Capture the cell that displays the provided text and extract its (X, Y) central coordinate. 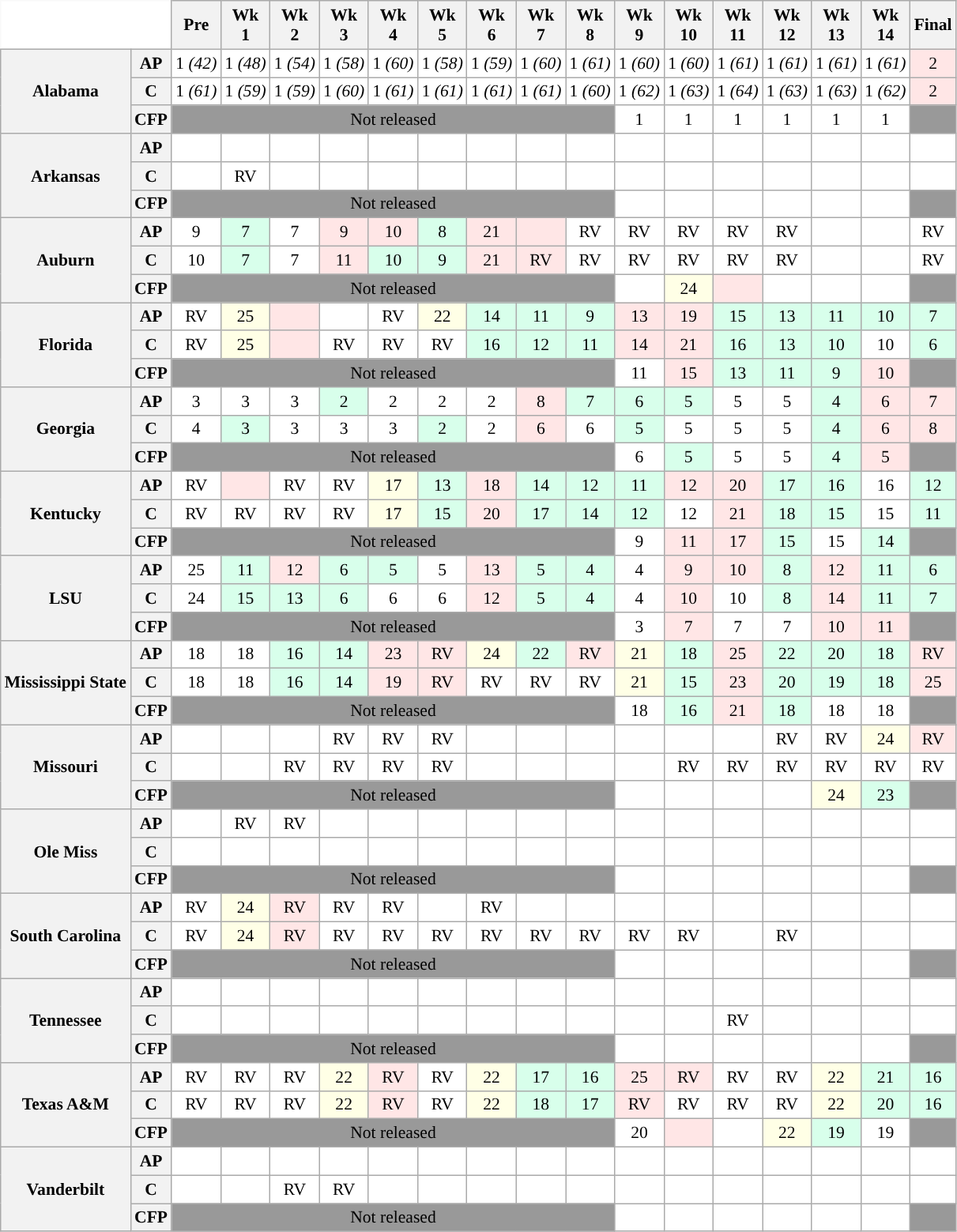
Wk6 (492, 25)
Florida (66, 345)
Alabama (66, 92)
Pre (196, 25)
Kentucky (66, 514)
Wk10 (688, 25)
South Carolina (66, 936)
Wk7 (541, 25)
1 (48) (245, 63)
1 (42) (196, 63)
Wk5 (443, 25)
Wk14 (885, 25)
Wk2 (295, 25)
Ole Miss (66, 852)
Mississippi State (66, 683)
Arkansas (66, 175)
Wk4 (393, 25)
LSU (66, 599)
Georgia (66, 430)
Missouri (66, 767)
Auburn (66, 261)
Texas A&M (66, 1105)
Tennessee (66, 1021)
1 (54) (295, 63)
Final (933, 25)
Wk8 (590, 25)
Wk12 (787, 25)
Wk1 (245, 25)
1 (64) (737, 92)
Wk11 (737, 25)
Vanderbilt (66, 1190)
Wk3 (344, 25)
Wk9 (639, 25)
Wk13 (836, 25)
